Detect which cell encompasses the target text, then output its [X, Y] center coordinate. 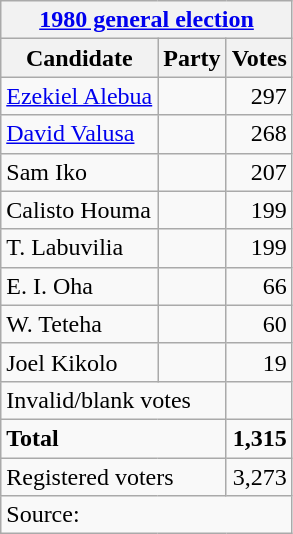
1980 general election [147, 20]
Votes [259, 58]
3,273 [259, 477]
Calisto Houma [80, 210]
207 [259, 172]
66 [259, 286]
Invalid/blank votes [114, 400]
60 [259, 324]
19 [259, 362]
Total [114, 438]
1,315 [259, 438]
W. Teteha [80, 324]
T. Labuvilia [80, 248]
268 [259, 134]
Sam Iko [80, 172]
297 [259, 96]
Party [192, 58]
David Valusa [80, 134]
Candidate [80, 58]
E. I. Oha [80, 286]
Registered voters [114, 477]
Ezekiel Alebua [80, 96]
Joel Kikolo [80, 362]
Source: [147, 515]
